Output the [X, Y] coordinate of the center of the cell containing the given text.  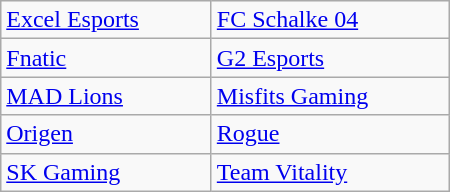
FC Schalke 04 [330, 20]
Team Vitality [330, 172]
Misfits Gaming [330, 96]
SK Gaming [106, 172]
Rogue [330, 134]
G2 Esports [330, 58]
Fnatic [106, 58]
MAD Lions [106, 96]
Excel Esports [106, 20]
Origen [106, 134]
